From the cell containing the given text, extract its center point as (X, Y) coordinate. 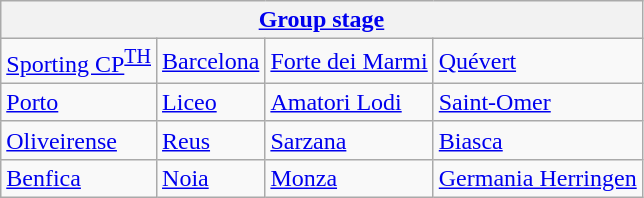
Quévert (538, 62)
Benfica (79, 178)
Saint-Omer (538, 102)
Sporting CPTH (79, 62)
Liceo (211, 102)
Porto (79, 102)
Biasca (538, 140)
Reus (211, 140)
Germania Herringen (538, 178)
Sarzana (349, 140)
Monza (349, 178)
Oliveirense (79, 140)
Group stage (322, 20)
Forte dei Marmi (349, 62)
Noia (211, 178)
Barcelona (211, 62)
Amatori Lodi (349, 102)
